Detect which cell encompasses the target text, then output its (X, Y) center coordinate. 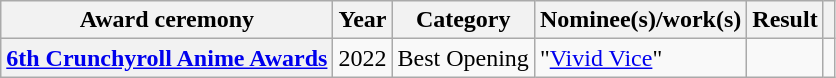
"Vivid Vice" (640, 58)
Best Opening (463, 58)
Category (463, 20)
Award ceremony (167, 20)
6th Crunchyroll Anime Awards (167, 58)
Year (362, 20)
2022 (362, 58)
Nominee(s)/work(s) (640, 20)
Result (785, 20)
